Return (X, Y) of the center of cell containing provided text 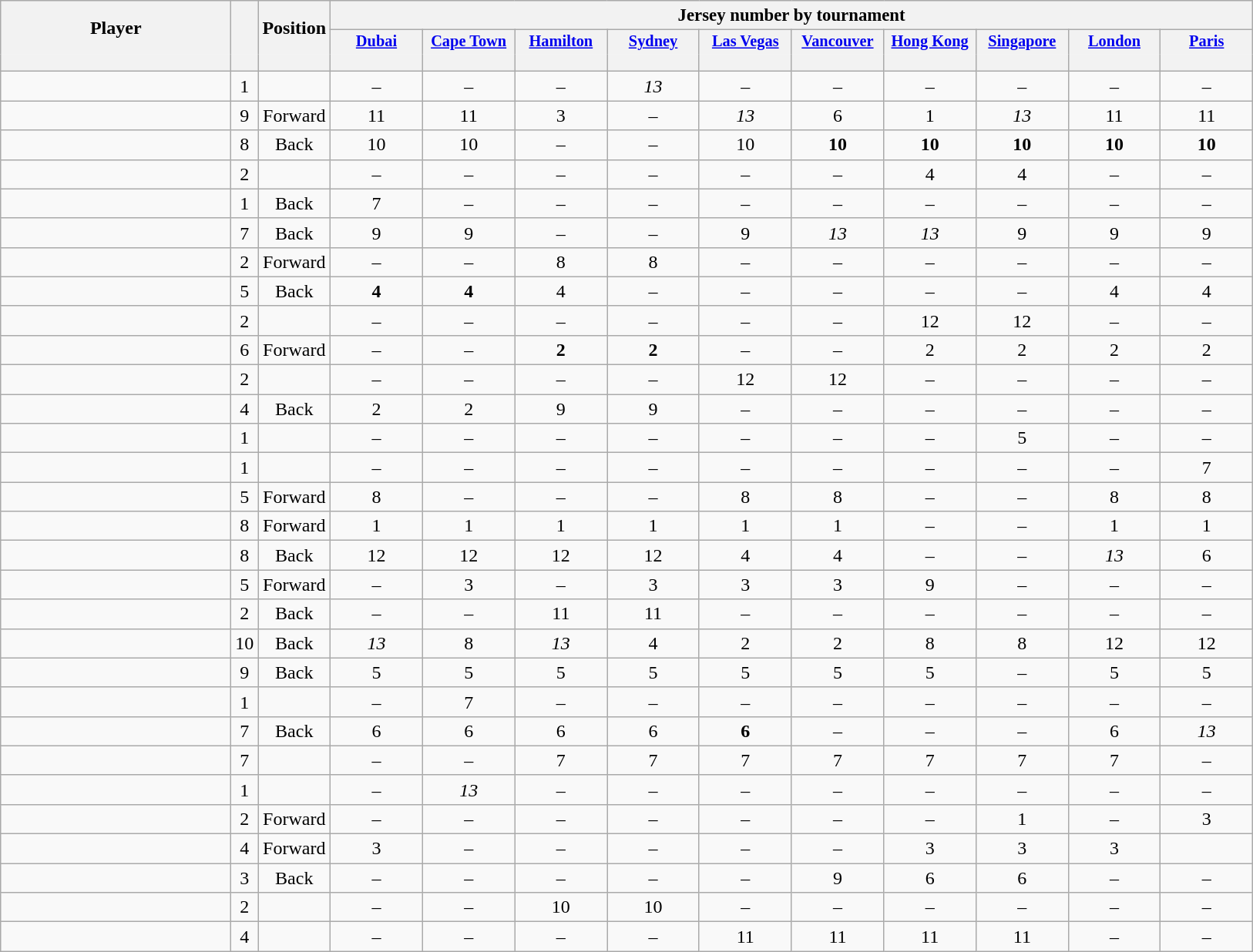
Dubai (377, 42)
Player (116, 28)
Sydney (653, 42)
Jersey number by tournament (792, 15)
Las Vegas (745, 42)
Position (294, 28)
Hong Kong (930, 42)
Cape Town (469, 42)
London (1114, 42)
Vancouver (838, 42)
Paris (1207, 42)
Hamilton (561, 42)
Singapore (1022, 42)
